Provide the [X, Y] coordinate of the cell's center where the given text is located.  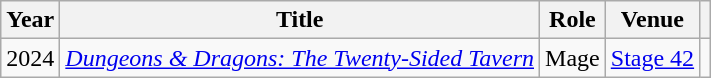
Title [300, 20]
Stage 42 [652, 58]
Year [30, 20]
Mage [573, 58]
Venue [652, 20]
2024 [30, 58]
Dungeons & Dragons: The Twenty-Sided Tavern [300, 58]
Role [573, 20]
